Extract the (x, y) coordinate from the center of the cell holding the provided text.  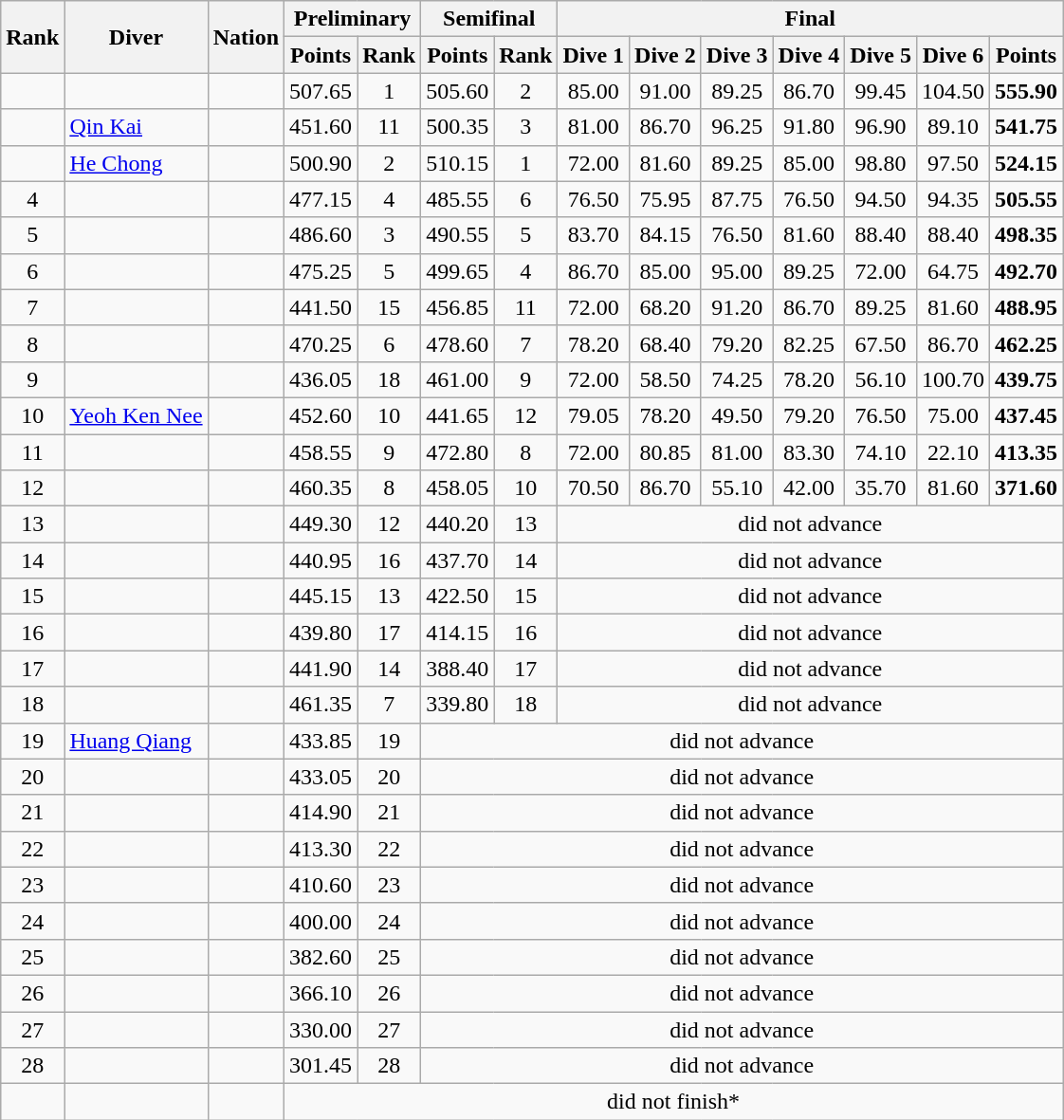
413.30 (321, 849)
462.25 (1026, 343)
70.50 (594, 488)
Preliminary (353, 19)
Final (810, 19)
42.00 (809, 488)
439.75 (1026, 379)
55.10 (737, 488)
95.00 (737, 271)
436.05 (321, 379)
84.15 (666, 235)
100.70 (952, 379)
449.30 (321, 524)
422.50 (457, 597)
99.45 (881, 91)
87.75 (737, 199)
Qin Kai (137, 127)
492.70 (1026, 271)
Dive 4 (809, 55)
441.50 (321, 307)
68.20 (666, 307)
433.85 (321, 741)
524.15 (1026, 163)
382.60 (321, 957)
500.35 (457, 127)
104.50 (952, 91)
75.00 (952, 415)
433.05 (321, 777)
477.15 (321, 199)
22.10 (952, 452)
490.55 (457, 235)
80.85 (666, 452)
366.10 (321, 993)
96.25 (737, 127)
441.90 (321, 669)
472.80 (457, 452)
He Chong (137, 163)
456.85 (457, 307)
451.60 (321, 127)
486.60 (321, 235)
330.00 (321, 1029)
437.70 (457, 560)
371.60 (1026, 488)
507.65 (321, 91)
74.10 (881, 452)
339.80 (457, 705)
505.55 (1026, 199)
458.05 (457, 488)
Dive 2 (666, 55)
452.60 (321, 415)
500.90 (321, 163)
89.10 (952, 127)
56.10 (881, 379)
475.25 (321, 271)
488.95 (1026, 307)
301.45 (321, 1066)
83.70 (594, 235)
510.15 (457, 163)
Diver (137, 37)
555.90 (1026, 91)
478.60 (457, 343)
Semifinal (489, 19)
440.95 (321, 560)
64.75 (952, 271)
499.65 (457, 271)
Huang Qiang (137, 741)
388.40 (457, 669)
413.35 (1026, 452)
82.25 (809, 343)
461.00 (457, 379)
437.45 (1026, 415)
400.00 (321, 921)
58.50 (666, 379)
461.35 (321, 705)
541.75 (1026, 127)
458.55 (321, 452)
91.80 (809, 127)
68.40 (666, 343)
Dive 6 (952, 55)
98.80 (881, 163)
445.15 (321, 597)
Nation (246, 37)
Dive 5 (881, 55)
498.35 (1026, 235)
440.20 (457, 524)
79.05 (594, 415)
91.20 (737, 307)
74.25 (737, 379)
97.50 (952, 163)
460.35 (321, 488)
439.80 (321, 633)
75.95 (666, 199)
470.25 (321, 343)
441.65 (457, 415)
94.50 (881, 199)
91.00 (666, 91)
485.55 (457, 199)
410.60 (321, 885)
did not finish* (673, 1102)
Dive 3 (737, 55)
Yeoh Ken Nee (137, 415)
83.30 (809, 452)
414.15 (457, 633)
49.50 (737, 415)
67.50 (881, 343)
35.70 (881, 488)
96.90 (881, 127)
94.35 (952, 199)
414.90 (321, 813)
Dive 1 (594, 55)
505.60 (457, 91)
